Provide the [X, Y] coordinate of the cell's center where the given text is located.  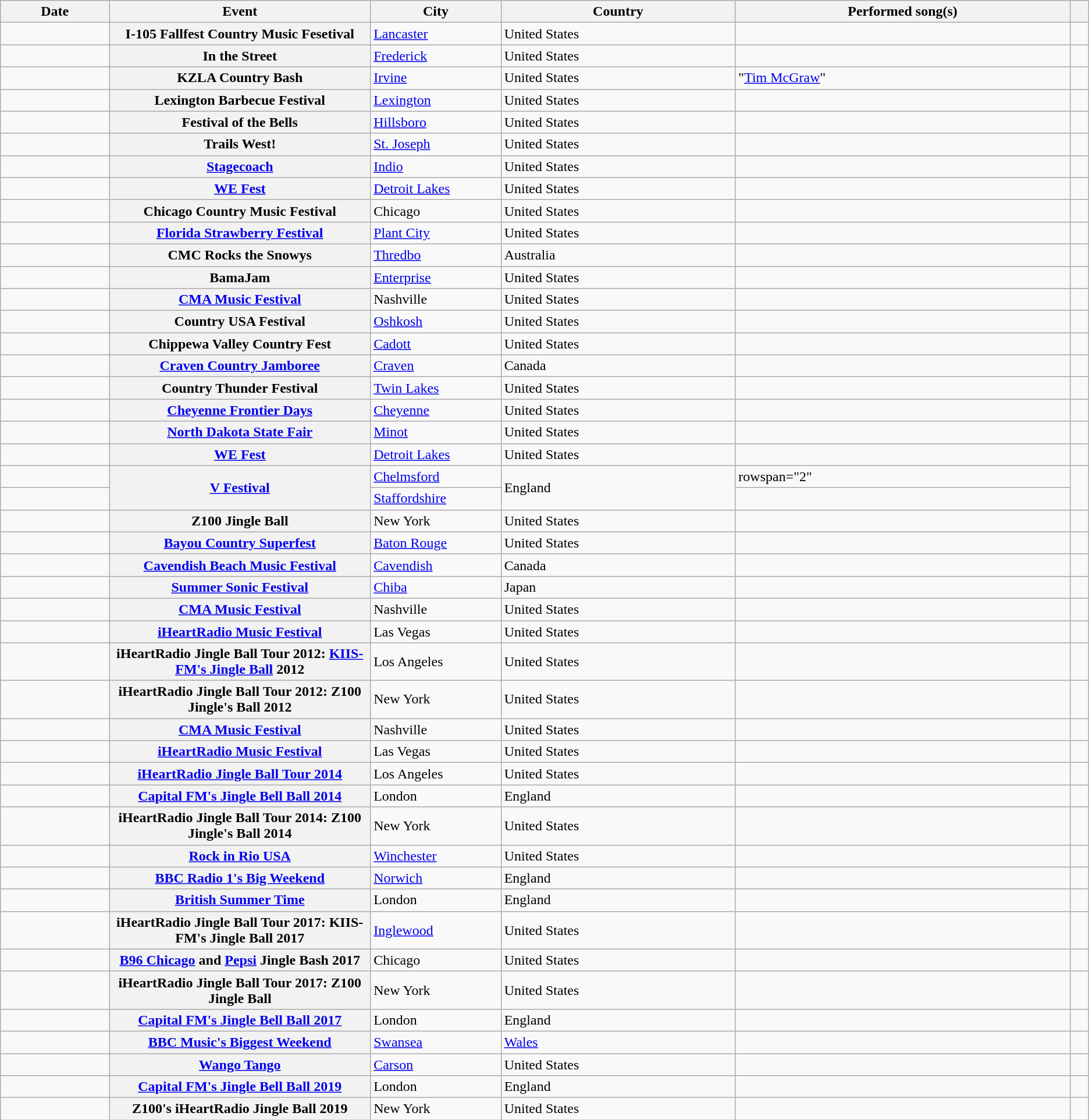
Oshkosh [436, 322]
iHeartRadio Jingle Ball Tour 2014 [240, 774]
Norwich [436, 878]
iHeartRadio Jingle Ball Tour 2012: Z100 Jingle's Ball 2012 [240, 699]
In the Street [240, 56]
Cheyenne Frontier Days [240, 410]
Z100 Jingle Ball [240, 521]
Indio [436, 166]
Country [618, 12]
Wango Tango [240, 1064]
Capital FM's Jingle Bell Ball 2019 [240, 1087]
Craven [436, 366]
Country Thunder Festival [240, 388]
Chippewa Valley Country Fest [240, 344]
I-105 Fallfest Country Music Fesetival [240, 34]
iHeartRadio Jingle Ball Tour 2012: KIIS-FM's Jingle Ball 2012 [240, 662]
British Summer Time [240, 900]
Irvine [436, 78]
Lancaster [436, 34]
Plant City [436, 233]
Baton Rouge [436, 543]
North Dakota State Fair [240, 432]
Cadott [436, 344]
Wales [618, 1042]
Lexington [436, 100]
Twin Lakes [436, 388]
Carson [436, 1064]
iHeartRadio Jingle Ball Tour 2014: Z100 Jingle's Ball 2014 [240, 826]
Hillsboro [436, 122]
Festival of the Bells [240, 122]
Thredbo [436, 255]
Country USA Festival [240, 322]
iHeartRadio Jingle Ball Tour 2017: Z100 Jingle Ball [240, 990]
Australia [618, 255]
Z100's iHeartRadio Jingle Ball 2019 [240, 1109]
Staffordshire [436, 499]
KZLA Country Bash [240, 78]
Trails West! [240, 144]
Capital FM's Jingle Bell Ball 2014 [240, 796]
Minot [436, 432]
B96 Chicago and Pepsi Jingle Bash 2017 [240, 960]
Chelmsford [436, 477]
BBC Radio 1's Big Weekend [240, 878]
Frederick [436, 56]
City [436, 12]
Cavendish [436, 565]
Inglewood [436, 930]
"Tim McGraw" [903, 78]
CMC Rocks the Snowys [240, 255]
Chicago Country Music Festival [240, 211]
BBC Music's Biggest Weekend [240, 1042]
Bayou Country Superfest [240, 543]
Japan [618, 587]
Summer Sonic Festival [240, 587]
Capital FM's Jingle Bell Ball 2017 [240, 1020]
Cavendish Beach Music Festival [240, 565]
Rock in Rio USA [240, 856]
rowspan="2" [903, 477]
St. Joseph [436, 144]
Winchester [436, 856]
V Festival [240, 488]
iHeartRadio Jingle Ball Tour 2017: KIIS-FM's Jingle Ball 2017 [240, 930]
Chiba [436, 587]
Enterprise [436, 278]
Performed song(s) [903, 12]
Swansea [436, 1042]
Florida Strawberry Festival [240, 233]
Event [240, 12]
Cheyenne [436, 410]
Lexington Barbecue Festival [240, 100]
BamaJam [240, 278]
Date [55, 12]
Craven Country Jamboree [240, 366]
Stagecoach [240, 166]
